Search for the cell housing the specified text and yield its [x, y] center coordinate. 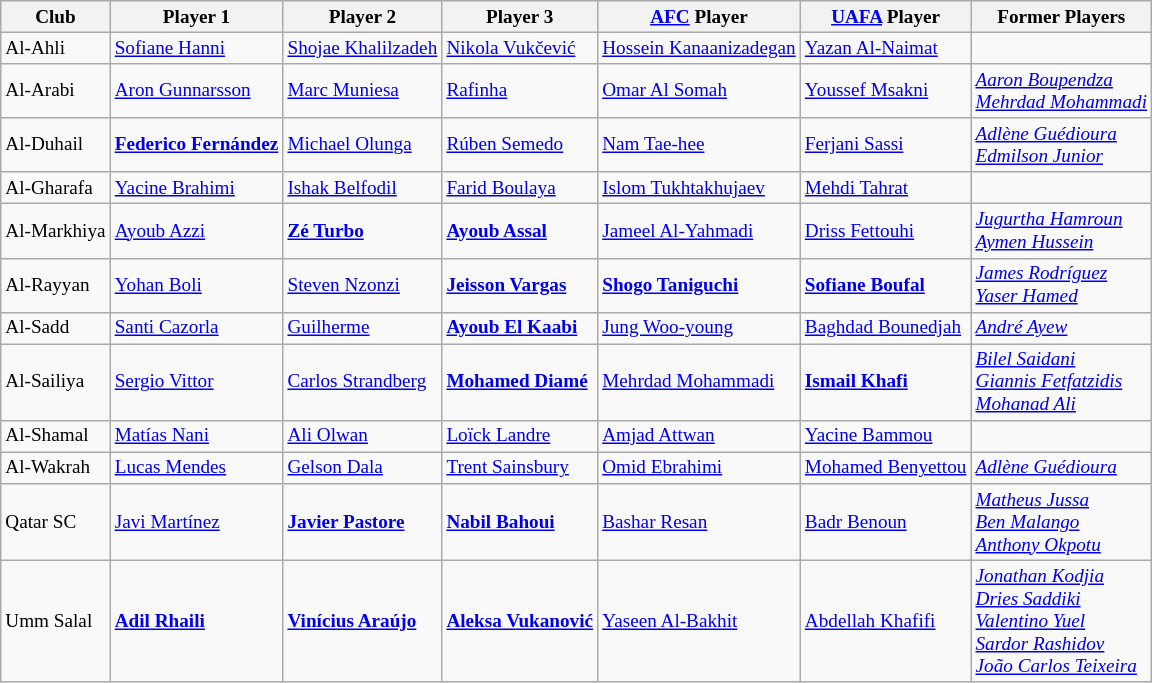
Omar Al Somah [700, 91]
Shojae Khalilzadeh [362, 48]
Loïck Landre [520, 436]
Al-Sadd [56, 328]
Ferjani Sassi [886, 145]
Federico Fernández [196, 145]
Yazan Al-Naimat [886, 48]
Player 2 [362, 17]
Carlos Strandberg [362, 382]
Matías Nani [196, 436]
Lucas Mendes [196, 468]
Umm Salal [56, 621]
Club [56, 17]
Former Players [1062, 17]
Hossein Kanaanizadegan [700, 48]
Al-Shamal [56, 436]
Javi Martínez [196, 522]
Al-Arabi [56, 91]
Adil Rhaili [196, 621]
Jugurtha Hamroun Aymen Hussein [1062, 231]
Player 3 [520, 17]
Mehrdad Mohammadi [700, 382]
Rafinha [520, 91]
Abdellah Khafifi [886, 621]
Mehdi Tahrat [886, 188]
Guilherme [362, 328]
Yaseen Al-Bakhit [700, 621]
Rúben Semedo [520, 145]
Ishak Belfodil [362, 188]
Santi Cazorla [196, 328]
Shogo Taniguchi [700, 285]
Ayoub Assal [520, 231]
UAFA Player [886, 17]
Adlène Guédioura Edmilson Junior [1062, 145]
Islom Tukhtakhujaev [700, 188]
Aleksa Vukanović [520, 621]
Marc Muniesa [362, 91]
Nam Tae-hee [700, 145]
Jeisson Vargas [520, 285]
Vinícius Araújo [362, 621]
Al-Ahli [56, 48]
Sofiane Hanni [196, 48]
Adlène Guédioura [1062, 468]
Ali Olwan [362, 436]
Bashar Resan [700, 522]
Badr Benoun [886, 522]
Nikola Vukčević [520, 48]
Ayoub Azzi [196, 231]
Mohamed Benyettou [886, 468]
Zé Turbo [362, 231]
Player 1 [196, 17]
Farid Boulaya [520, 188]
Aron Gunnarsson [196, 91]
Al-Duhail [56, 145]
Baghdad Bounedjah [886, 328]
Al-Markhiya [56, 231]
Jameel Al-Yahmadi [700, 231]
Trent Sainsbury [520, 468]
Sergio Vittor [196, 382]
Gelson Dala [362, 468]
André Ayew [1062, 328]
Al-Sailiya [56, 382]
Bilel Saidani Giannis Fetfatzidis Mohanad Ali [1062, 382]
Al-Rayyan [56, 285]
Yohan Boli [196, 285]
Al-Wakrah [56, 468]
Javier Pastore [362, 522]
Driss Fettouhi [886, 231]
Matheus Jussa Ben Malango Anthony Okpotu [1062, 522]
Yacine Bammou [886, 436]
Mohamed Diamé [520, 382]
Michael Olunga [362, 145]
Aaron Boupendza Mehrdad Mohammadi [1062, 91]
AFC Player [700, 17]
James Rodríguez Yaser Hamed [1062, 285]
Yacine Brahimi [196, 188]
Nabil Bahoui [520, 522]
Jung Woo-young [700, 328]
Qatar SC [56, 522]
Omid Ebrahimi [700, 468]
Youssef Msakni [886, 91]
Sofiane Boufal [886, 285]
Al-Gharafa [56, 188]
Ayoub El Kaabi [520, 328]
Amjad Attwan [700, 436]
Ismail Khafi [886, 382]
Jonathan Kodjia Dries Saddiki Valentino Yuel Sardor Rashidov João Carlos Teixeira [1062, 621]
Steven Nzonzi [362, 285]
